Extract the [X, Y] coordinate from the center of the cell holding the provided text.  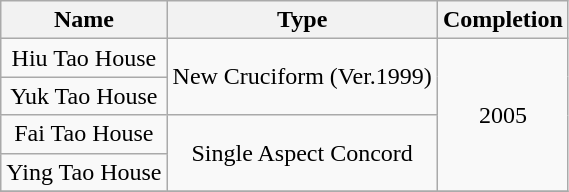
Type [302, 20]
Name [84, 20]
Hiu Tao House [84, 58]
Single Aspect Concord [302, 153]
New Cruciform (Ver.1999) [302, 77]
Completion [502, 20]
Yuk Tao House [84, 96]
Fai Tao House [84, 134]
2005 [502, 115]
Ying Tao House [84, 172]
